For the text-containing cell, return its midpoint in (X, Y) coordinate format. 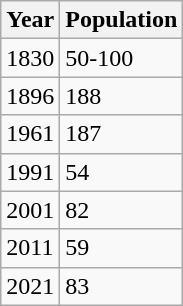
2011 (30, 248)
54 (122, 172)
187 (122, 134)
Population (122, 20)
Year (30, 20)
1896 (30, 96)
1991 (30, 172)
1830 (30, 58)
188 (122, 96)
2001 (30, 210)
1961 (30, 134)
82 (122, 210)
2021 (30, 286)
50-100 (122, 58)
59 (122, 248)
83 (122, 286)
